Search for the cell housing the specified text and yield its [X, Y] center coordinate. 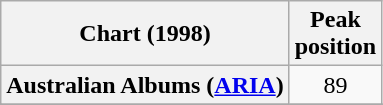
Chart (1998) [145, 34]
Peakposition [335, 34]
Australian Albums (ARIA) [145, 85]
89 [335, 85]
